Scan for the cell matching the given text and deliver its (x, y) coordinate at center. 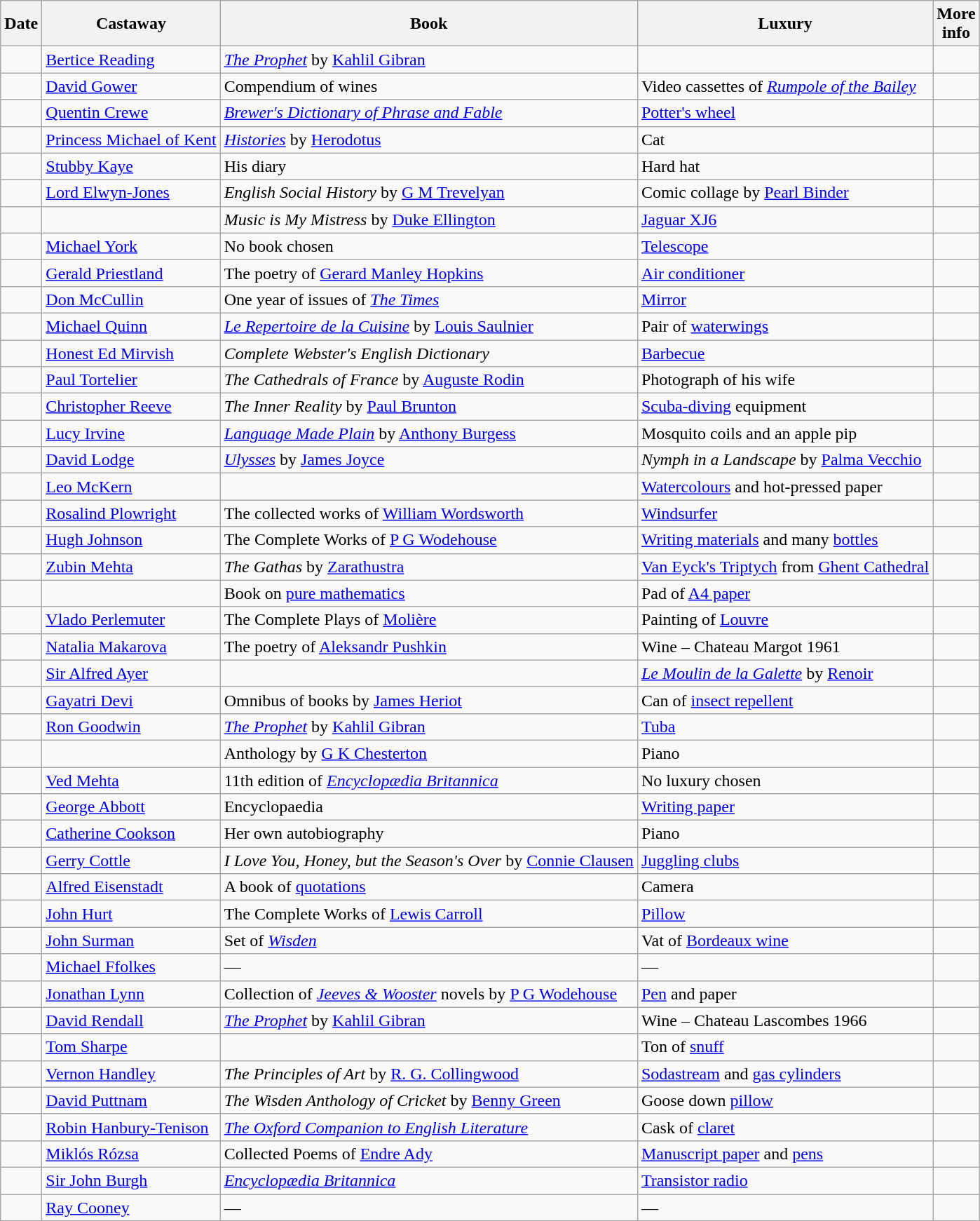
Video cassettes of Rumpole of the Bailey (785, 86)
Cask of claret (785, 1127)
Goose down pillow (785, 1100)
Catherine Cookson (131, 834)
Rosalind Plowright (131, 513)
Natalia Makarova (131, 647)
Book on pure mathematics (429, 593)
A book of quotations (429, 887)
Bertice Reading (131, 60)
The Principles of Art by R. G. Collingwood (429, 1074)
Cat (785, 140)
Gerry Cottle (131, 861)
English Social History by G M Trevelyan (429, 193)
Lucy Irvine (131, 433)
Mosquito coils and an apple pip (785, 433)
The Complete Plays of Molière (429, 620)
Tuba (785, 727)
The Inner Reality by Paul Brunton (429, 407)
Complete Webster's English Dictionary (429, 353)
Stubby Kaye (131, 166)
Sir Alfred Ayer (131, 673)
Princess Michael of Kent (131, 140)
Air conditioner (785, 273)
Book (429, 24)
Wine – Chateau Lascombes 1966 (785, 1020)
Ron Goodwin (131, 727)
Don McCullin (131, 299)
Music is My Mistress by Duke Ellington (429, 220)
The Wisden Anthology of Cricket by Benny Green (429, 1100)
Her own autobiography (429, 834)
Le Moulin de la Galette by Renoir (785, 673)
I Love You, Honey, but the Season's Over by Connie Clausen (429, 861)
His diary (429, 166)
David Puttnam (131, 1100)
Encyclopaedia (429, 807)
The Oxford Companion to English Literature (429, 1127)
Quentin Crewe (131, 113)
Castaway (131, 24)
Encyclopædia Britannica (429, 1180)
Juggling clubs (785, 861)
Alfred Eisenstadt (131, 887)
The poetry of Gerard Manley Hopkins (429, 273)
Telescope (785, 246)
The collected works of William Wordsworth (429, 513)
Anthology by G K Chesterton (429, 753)
Collected Poems of Endre Ady (429, 1154)
John Surman (131, 940)
Scuba-diving equipment (785, 407)
George Abbott (131, 807)
Nymph in a Landscape by Palma Vecchio (785, 460)
Can of insect repellent (785, 700)
The Complete Works of P G Wodehouse (429, 540)
Vlado Perlemuter (131, 620)
Mirror (785, 299)
Watercolours and hot-pressed paper (785, 487)
Robin Hanbury-Tenison (131, 1127)
Leo McKern (131, 487)
John Hurt (131, 914)
Collection of Jeeves & Wooster novels by P G Wodehouse (429, 994)
Writing paper (785, 807)
Wine – Chateau Margot 1961 (785, 647)
Date (21, 24)
Miklós Rózsa (131, 1154)
No luxury chosen (785, 781)
Potter's wheel (785, 113)
Vernon Handley (131, 1074)
Le Repertoire de la Cuisine by Louis Saulnier (429, 326)
Hard hat (785, 166)
Pen and paper (785, 994)
The poetry of Aleksandr Pushkin (429, 647)
Lord Elwyn-Jones (131, 193)
Gayatri Devi (131, 700)
David Rendall (131, 1020)
Tom Sharpe (131, 1047)
Writing materials and many bottles (785, 540)
Pair of waterwings (785, 326)
Paul Tortelier (131, 380)
Michael York (131, 246)
Gerald Priestland (131, 273)
Jaguar XJ6 (785, 220)
Comic collage by Pearl Binder (785, 193)
The Cathedrals of France by Auguste Rodin (429, 380)
Honest Ed Mirvish (131, 353)
Histories by Herodotus (429, 140)
One year of issues of The Times (429, 299)
No book chosen (429, 246)
Vat of Bordeaux wine (785, 940)
Compendium of wines (429, 86)
Photograph of his wife (785, 380)
Sodastream and gas cylinders (785, 1074)
Ton of snuff (785, 1047)
Ulysses by James Joyce (429, 460)
The Gathas by Zarathustra (429, 567)
Transistor radio (785, 1180)
Windsurfer (785, 513)
Manuscript paper and pens (785, 1154)
Pillow (785, 914)
Sir John Burgh (131, 1180)
Set of Wisden (429, 940)
Luxury (785, 24)
Zubin Mehta (131, 567)
David Lodge (131, 460)
The Complete Works of Lewis Carroll (429, 914)
Moreinfo (956, 24)
Van Eyck's Triptych from Ghent Cathedral (785, 567)
Hugh Johnson (131, 540)
Jonathan Lynn (131, 994)
Ray Cooney (131, 1207)
Christopher Reeve (131, 407)
Pad of A4 paper (785, 593)
Michael Quinn (131, 326)
Barbecue (785, 353)
Michael Ffolkes (131, 967)
Camera (785, 887)
Omnibus of books by James Heriot (429, 700)
11th edition of Encyclopædia Britannica (429, 781)
Painting of Louvre (785, 620)
Language Made Plain by Anthony Burgess (429, 433)
Brewer's Dictionary of Phrase and Fable (429, 113)
Ved Mehta (131, 781)
David Gower (131, 86)
